Return (X, Y) of the center of cell containing provided text 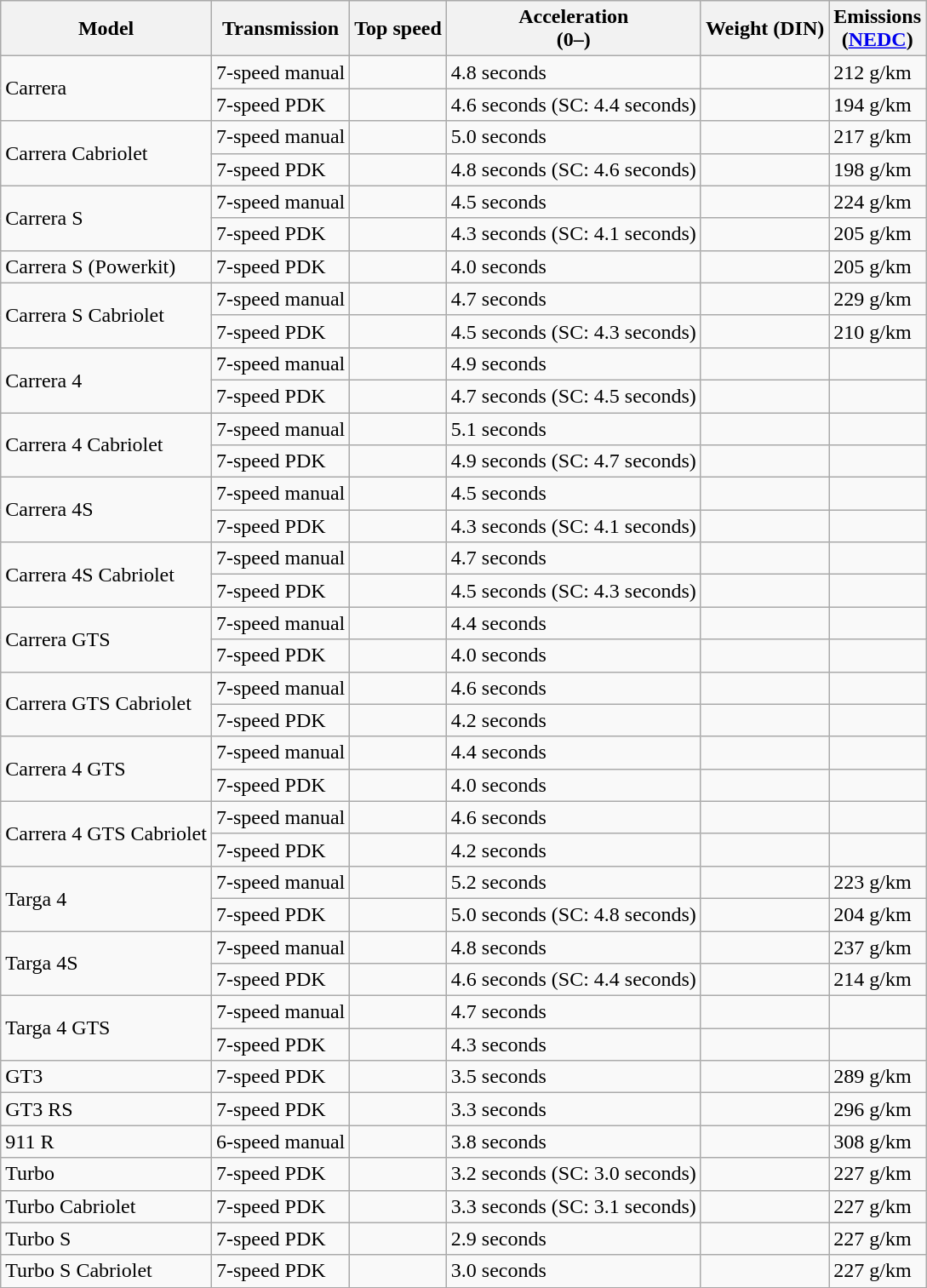
Carrera GTS Cabriolet (106, 704)
Targa 4 GTS (106, 1028)
223 g/km (878, 882)
Carrera 4 GTS (106, 769)
5.2 seconds (574, 882)
Weight (DIN) (764, 29)
GT3 (106, 1077)
214 g/km (878, 980)
Turbo Cabriolet (106, 1206)
Carrera S (106, 218)
Carrera 4 GTS Cabriolet (106, 833)
Turbo (106, 1174)
Carrera 4 Cabriolet (106, 444)
3.2 seconds (SC: 3.0 seconds) (574, 1174)
237 g/km (878, 947)
Transmission (280, 29)
Carrera 4 (106, 380)
3.5 seconds (574, 1077)
Top speed (398, 29)
4.7 seconds (SC: 4.5 seconds) (574, 396)
Carrera S (Powerkit) (106, 266)
204 g/km (878, 914)
5.0 seconds (574, 137)
Emissions (NEDC) (878, 29)
4.9 seconds (574, 364)
5.1 seconds (574, 428)
Carrera 4S Cabriolet (106, 575)
Carrera (106, 89)
308 g/km (878, 1142)
Targa 4 (106, 898)
296 g/km (878, 1109)
2.9 seconds (574, 1239)
5.0 seconds (SC: 4.8 seconds) (574, 914)
Carrera Cabriolet (106, 153)
Targa 4S (106, 964)
6-speed manual (280, 1142)
Turbo S (106, 1239)
212 g/km (878, 72)
198 g/km (878, 169)
4.8 seconds (SC: 4.6 seconds) (574, 169)
Carrera 4S (106, 510)
224 g/km (878, 202)
911 R (106, 1142)
Model (106, 29)
3.3 seconds (574, 1109)
Turbo S Cabriolet (106, 1271)
4.9 seconds (SC: 4.7 seconds) (574, 461)
210 g/km (878, 331)
Carrera S Cabriolet (106, 315)
3.8 seconds (574, 1142)
289 g/km (878, 1077)
217 g/km (878, 137)
194 g/km (878, 105)
GT3 RS (106, 1109)
Acceleration(0–) (574, 29)
3.0 seconds (574, 1271)
3.3 seconds (SC: 3.1 seconds) (574, 1206)
4.3 seconds (574, 1045)
229 g/km (878, 299)
Carrera GTS (106, 639)
